For the text-containing cell, return its midpoint in (X, Y) coordinate format. 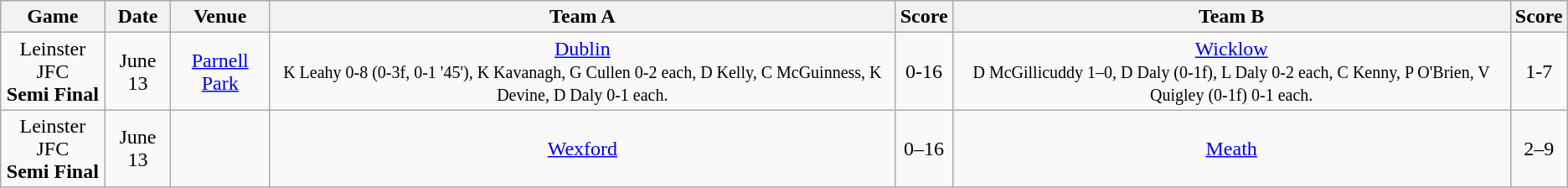
0–16 (924, 149)
Dublin K Leahy 0-8 (0-3f, 0-1 '45'), K Kavanagh, G Cullen 0-2 each, D Kelly, C McGuinness, K Devine, D Daly 0-1 each. (583, 71)
0-16 (924, 71)
Date (137, 17)
2–9 (1539, 149)
Team A (583, 17)
Parnell Park (220, 71)
Game (53, 17)
Team B (1231, 17)
Wexford (583, 149)
Venue (220, 17)
Meath (1231, 149)
Wicklow D McGillicuddy 1–0, D Daly (0-1f), L Daly 0-2 each, C Kenny, P O'Brien, V Quigley (0-1f) 0-1 each. (1231, 71)
1-7 (1539, 71)
